For the text-containing cell, return its midpoint in (X, Y) coordinate format. 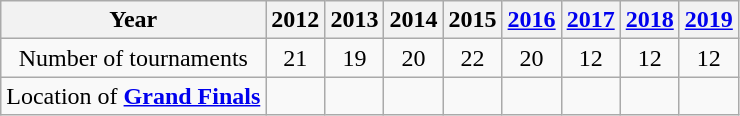
2016 (532, 20)
21 (296, 58)
Year (134, 20)
Location of Grand Finals (134, 96)
2012 (296, 20)
2017 (590, 20)
2015 (472, 20)
19 (354, 58)
22 (472, 58)
2014 (414, 20)
2018 (650, 20)
2013 (354, 20)
2019 (708, 20)
Number of tournaments (134, 58)
